Output the (X, Y) coordinate of the center of the cell containing the given text.  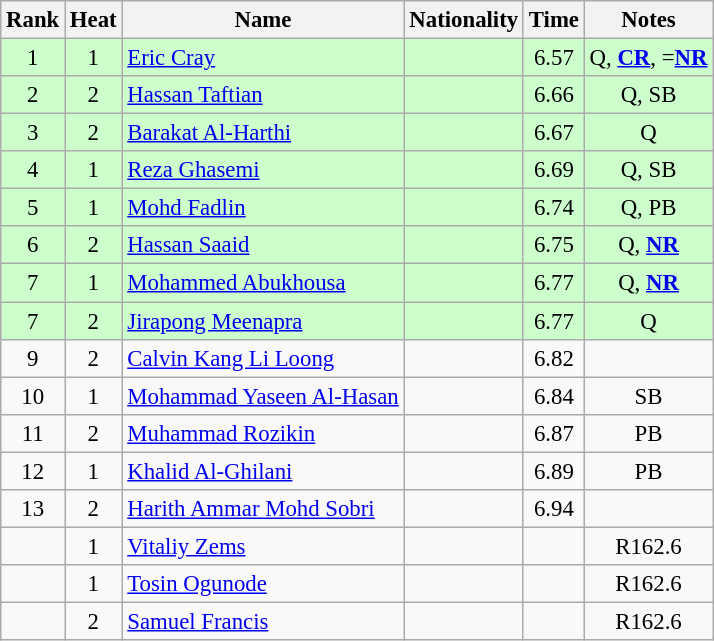
Barakat Al-Harthi (263, 133)
Notes (648, 20)
Heat (94, 20)
Time (554, 20)
Hassan Taftian (263, 95)
6.74 (554, 208)
Harith Ammar Mohd Sobri (263, 509)
6.82 (554, 358)
6 (33, 245)
6.84 (554, 396)
Tosin Ogunode (263, 584)
6.67 (554, 133)
Muhammad Rozikin (263, 433)
11 (33, 433)
6.75 (554, 245)
6.94 (554, 509)
12 (33, 471)
Q, PB (648, 208)
Eric Cray (263, 58)
Mohd Fadlin (263, 208)
Samuel Francis (263, 621)
5 (33, 208)
4 (33, 170)
6.69 (554, 170)
Name (263, 20)
Calvin Kang Li Loong (263, 358)
Q, CR, =NR (648, 58)
Mohammed Abukhousa (263, 283)
Vitaliy Zems (263, 546)
SB (648, 396)
6.66 (554, 95)
Reza Ghasemi (263, 170)
Rank (33, 20)
6.57 (554, 58)
6.87 (554, 433)
3 (33, 133)
Khalid Al-Ghilani (263, 471)
Hassan Saaid (263, 245)
13 (33, 509)
10 (33, 396)
6.89 (554, 471)
Mohammad Yaseen Al-Hasan (263, 396)
Nationality (464, 20)
9 (33, 358)
Jirapong Meenapra (263, 321)
